Search for the cell housing the specified text and yield its [x, y] center coordinate. 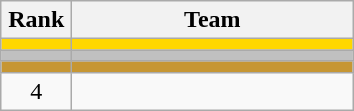
Rank [36, 20]
4 [36, 91]
Team [212, 20]
